Extract the (X, Y) coordinate from the center of the cell holding the provided text.  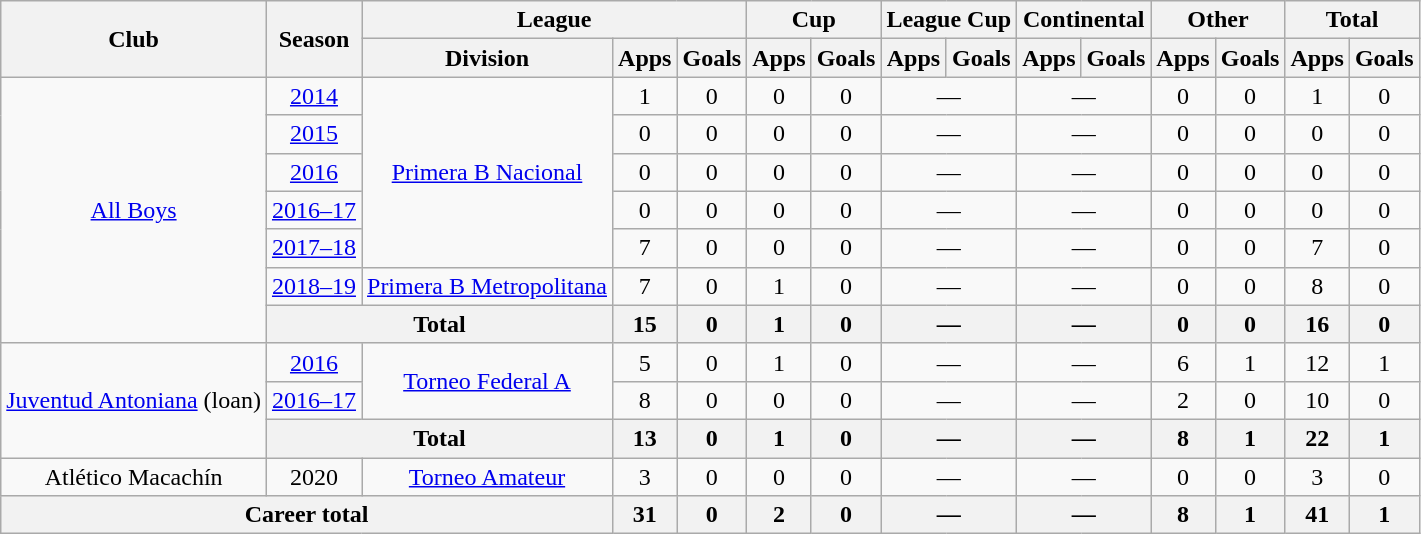
15 (645, 324)
Torneo Federal A (488, 381)
16 (1317, 324)
Other (1218, 20)
12 (1317, 362)
Continental (1084, 20)
Primera B Nacional (488, 172)
Cup (814, 20)
10 (1317, 400)
Atlético Macachín (134, 477)
2015 (314, 134)
41 (1317, 515)
2018–19 (314, 286)
6 (1183, 362)
2014 (314, 96)
League (554, 20)
Primera B Metropolitana (488, 286)
22 (1317, 438)
All Boys (134, 210)
Season (314, 39)
2020 (314, 477)
2017–18 (314, 248)
League Cup (949, 20)
Career total (307, 515)
Division (488, 58)
13 (645, 438)
Torneo Amateur (488, 477)
31 (645, 515)
5 (645, 362)
Club (134, 39)
Juventud Antoniana (loan) (134, 400)
